Scan for the cell matching the given text and deliver its [x, y] coordinate at center. 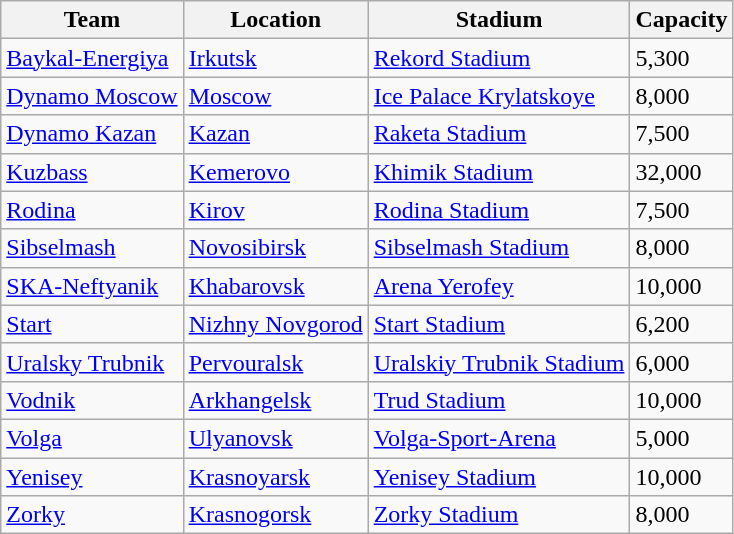
Yenisey Stadium [499, 477]
Start Stadium [499, 324]
Moscow [276, 96]
Arkhangelsk [276, 400]
Nizhny Novgorod [276, 324]
Volga-Sport-Arena [499, 438]
Ulyanovsk [276, 438]
Zorky Stadium [499, 515]
Ice Palace Krylatskoye [499, 96]
Sibselmash Stadium [499, 248]
SKA-Neftyanik [92, 286]
6,000 [682, 362]
Uralskiy Trubnik Stadium [499, 362]
5,300 [682, 58]
Rodina Stadium [499, 210]
Khabarovsk [276, 286]
Kemerovo [276, 172]
Capacity [682, 20]
Krasnoyarsk [276, 477]
Kazan [276, 134]
Dynamo Kazan [92, 134]
Krasnogorsk [276, 515]
Arena Yerofey [499, 286]
Dynamo Moscow [92, 96]
Rodina [92, 210]
Zorky [92, 515]
Start [92, 324]
6,200 [682, 324]
Kirov [276, 210]
Baykal-Energiya [92, 58]
Vodnik [92, 400]
Sibselmash [92, 248]
Pervouralsk [276, 362]
Rekord Stadium [499, 58]
Novosibirsk [276, 248]
Trud Stadium [499, 400]
Irkutsk [276, 58]
Uralsky Trubnik [92, 362]
Location [276, 20]
Team [92, 20]
Khimik Stadium [499, 172]
Volga [92, 438]
Yenisey [92, 477]
32,000 [682, 172]
5,000 [682, 438]
Kuzbass [92, 172]
Raketa Stadium [499, 134]
Stadium [499, 20]
